Output the (X, Y) coordinate of the center of the cell containing the given text.  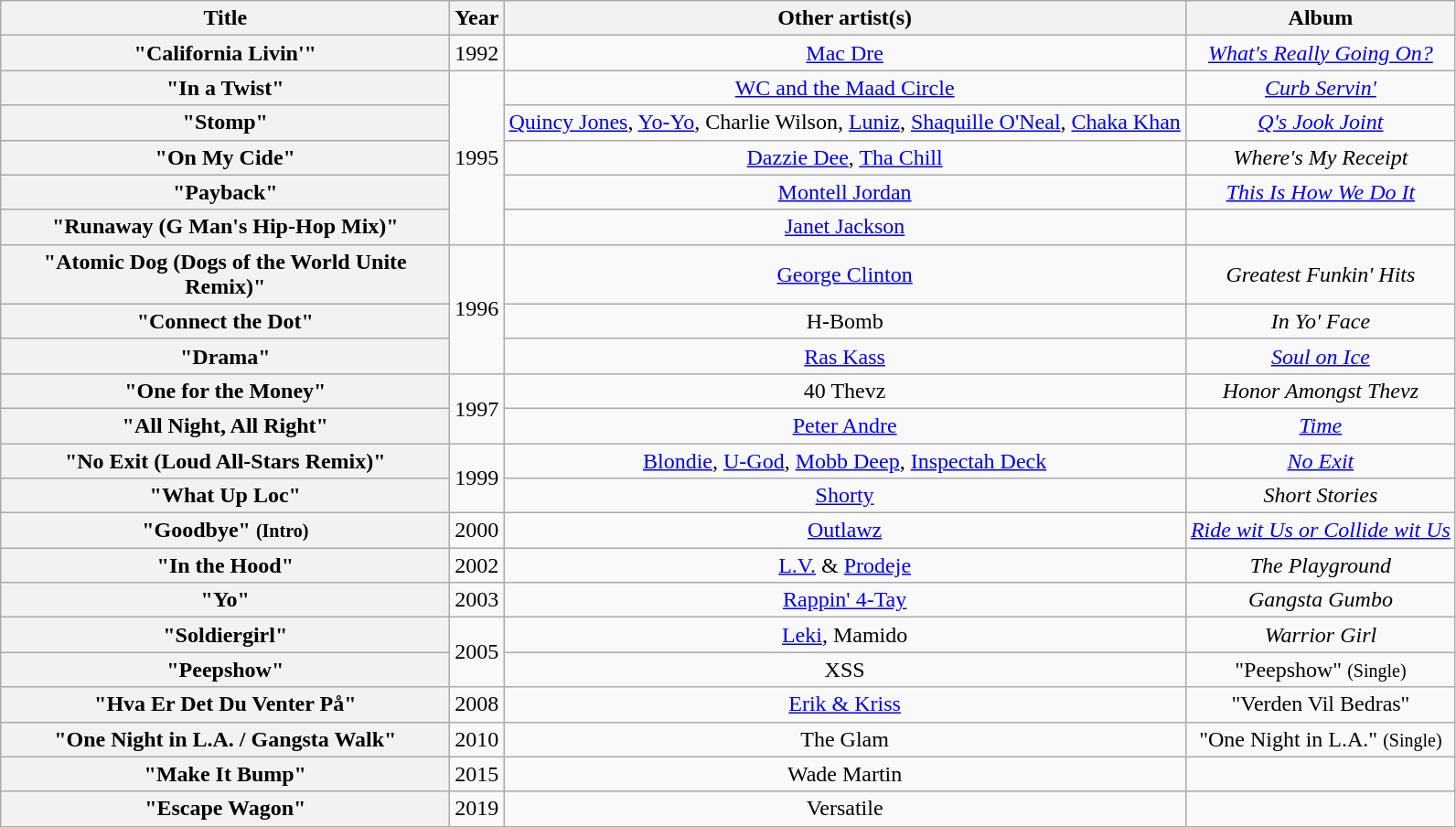
2002 (477, 565)
What's Really Going On? (1321, 53)
Rappin' 4-Tay (845, 600)
Q's Jook Joint (1321, 123)
"Hva Er Det Du Venter På" (225, 704)
L.V. & Prodeje (845, 565)
"Goodbye" (Intro) (225, 531)
Ras Kass (845, 356)
Curb Servin' (1321, 88)
"Runaway (G Man's Hip-Hop Mix)" (225, 227)
Greatest Funkin' Hits (1321, 274)
"On My Cide" (225, 157)
"Make It Bump" (225, 774)
40 Thevz (845, 391)
2000 (477, 531)
H-Bomb (845, 321)
"One for the Money" (225, 391)
This Is How We Do It (1321, 192)
XSS (845, 670)
1997 (477, 408)
2010 (477, 739)
Gangsta Gumbo (1321, 600)
The Playground (1321, 565)
2003 (477, 600)
"California Livin'" (225, 53)
2008 (477, 704)
"Stomp" (225, 123)
No Exit (1321, 460)
Montell Jordan (845, 192)
Quincy Jones, Yo-Yo, Charlie Wilson, Luniz, Shaquille O'Neal, Chaka Khan (845, 123)
2005 (477, 652)
Versatile (845, 809)
Erik & Kriss (845, 704)
Shorty (845, 496)
Mac Dre (845, 53)
"Connect the Dot" (225, 321)
"Verden Vil Bedras" (1321, 704)
Peter Andre (845, 425)
2015 (477, 774)
"What Up Loc" (225, 496)
1996 (477, 309)
The Glam (845, 739)
Dazzie Dee, Tha Chill (845, 157)
"Payback" (225, 192)
In Yo' Face (1321, 321)
Ride wit Us or Collide wit Us (1321, 531)
Wade Martin (845, 774)
"Atomic Dog (Dogs of the World Unite Remix)" (225, 274)
"Drama" (225, 356)
"One Night in L.A. / Gangsta Walk" (225, 739)
Warrior Girl (1321, 635)
"Peepshow" (225, 670)
Honor Amongst Thevz (1321, 391)
Short Stories (1321, 496)
George Clinton (845, 274)
1992 (477, 53)
"Peepshow" (Single) (1321, 670)
Title (225, 18)
WC and the Maad Circle (845, 88)
Time (1321, 425)
1995 (477, 157)
"In a Twist" (225, 88)
Where's My Receipt (1321, 157)
"Escape Wagon" (225, 809)
"All Night, All Right" (225, 425)
"One Night in L.A." (Single) (1321, 739)
"Soldiergirl" (225, 635)
"In the Hood" (225, 565)
2019 (477, 809)
Album (1321, 18)
Outlawz (845, 531)
1999 (477, 478)
Year (477, 18)
Other artist(s) (845, 18)
Leki, Mamido (845, 635)
"No Exit (Loud All-Stars Remix)" (225, 460)
Janet Jackson (845, 227)
"Yo" (225, 600)
Soul on Ice (1321, 356)
Blondie, U-God, Mobb Deep, Inspectah Deck (845, 460)
